Identify which cell holds the provided text, then report its (x, y) central coordinate. 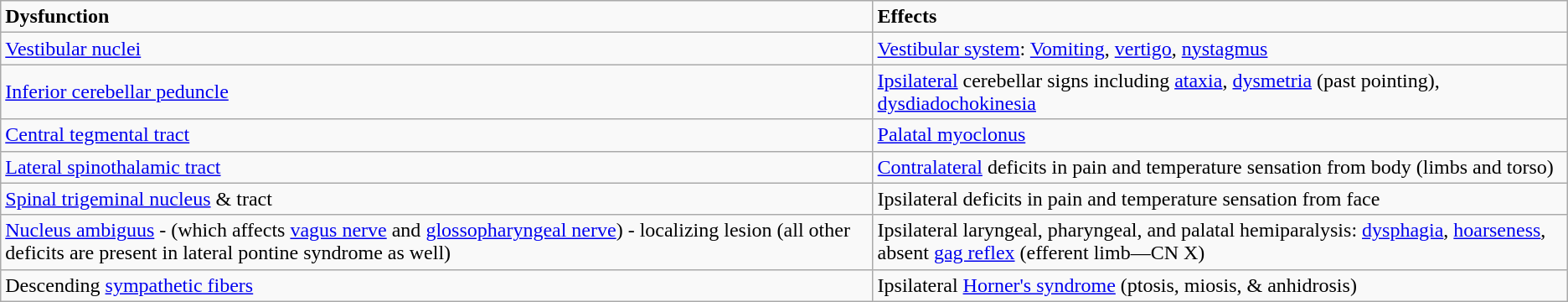
Spinal trigeminal nucleus & tract (437, 199)
Ipsilateral cerebellar signs including ataxia, dysmetria (past pointing), dysdiadochokinesia (1220, 92)
Palatal myoclonus (1220, 135)
Dysfunction (437, 17)
Inferior cerebellar peduncle (437, 92)
Contralateral deficits in pain and temperature sensation from body (limbs and torso) (1220, 167)
Central tegmental tract (437, 135)
Ipsilateral deficits in pain and temperature sensation from face (1220, 199)
Vestibular nuclei (437, 49)
Lateral spinothalamic tract (437, 167)
Ipsilateral laryngeal, pharyngeal, and palatal hemiparalysis: dysphagia, hoarseness, absent gag reflex (efferent limb—CN X) (1220, 242)
Descending sympathetic fibers (437, 285)
Ipsilateral Horner's syndrome (ptosis, miosis, & anhidrosis) (1220, 285)
Vestibular system: Vomiting, vertigo, nystagmus (1220, 49)
Effects (1220, 17)
